From the cell containing the given text, extract its center point as [X, Y] coordinate. 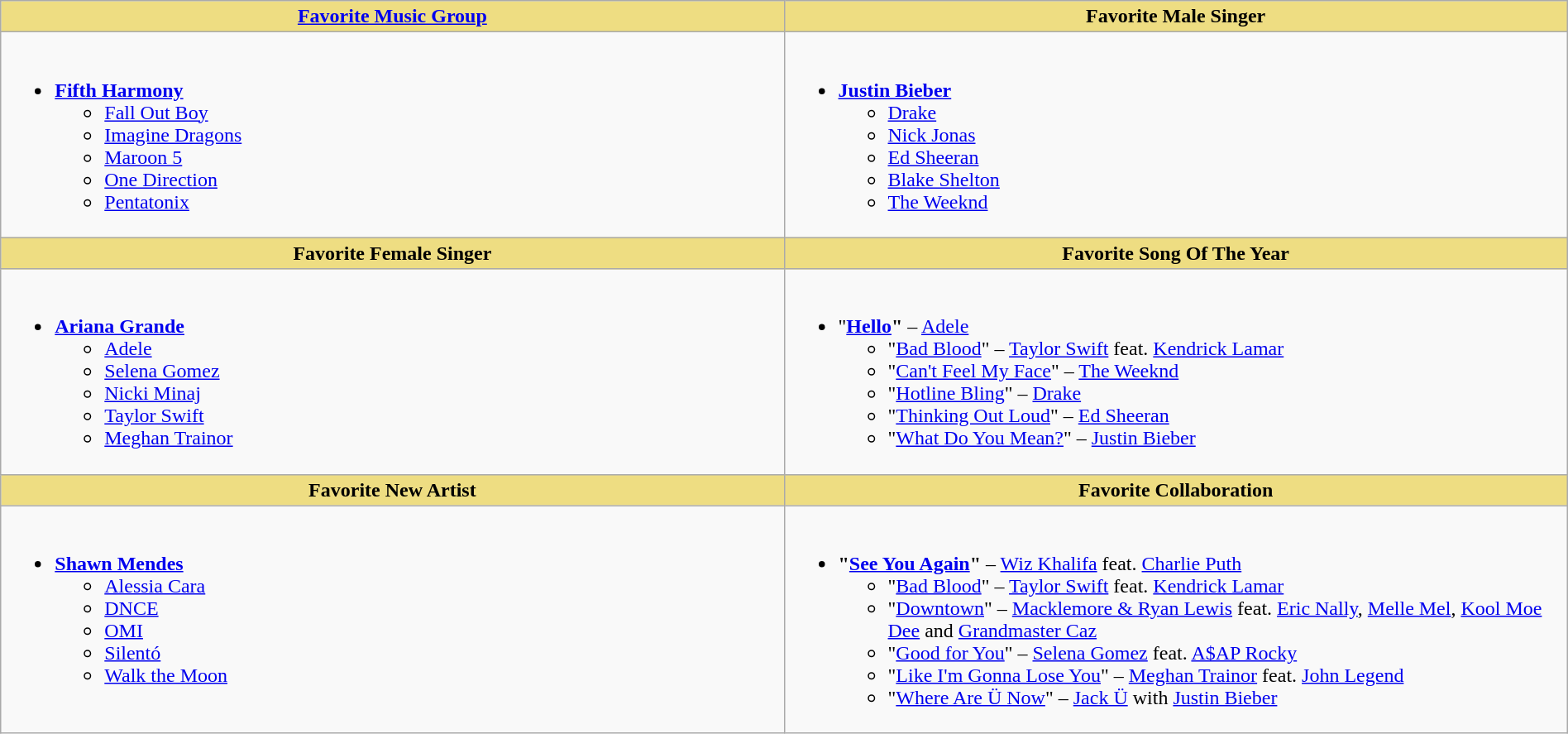
Favorite Music Group [392, 17]
Favorite Female Singer [392, 253]
Ariana GrandeAdeleSelena GomezNicki MinajTaylor SwiftMeghan Trainor [392, 372]
Justin BieberDrakeNick JonasEd SheeranBlake SheltonThe Weeknd [1176, 135]
Favorite Collaboration [1176, 490]
Favorite Song Of The Year [1176, 253]
Favorite Male Singer [1176, 17]
Favorite New Artist [392, 490]
Shawn MendesAlessia CaraDNCEOMISilentóWalk the Moon [392, 619]
Fifth HarmonyFall Out BoyImagine DragonsMaroon 5One DirectionPentatonix [392, 135]
